Determine the [X, Y] coordinate at the center of the cell enclosing the given text.  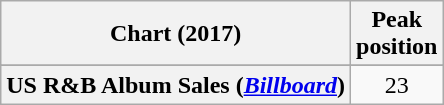
Peakposition [397, 34]
Chart (2017) [176, 34]
US R&B Album Sales (Billboard) [176, 85]
23 [397, 85]
